Capture the cell that displays the provided text and extract its [x, y] central coordinate. 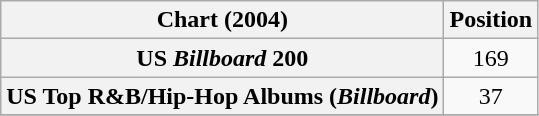
169 [491, 58]
US Top R&B/Hip-Hop Albums (Billboard) [222, 96]
Position [491, 20]
37 [491, 96]
US Billboard 200 [222, 58]
Chart (2004) [222, 20]
